Determine the [X, Y] coordinate at the center of the cell enclosing the given text.  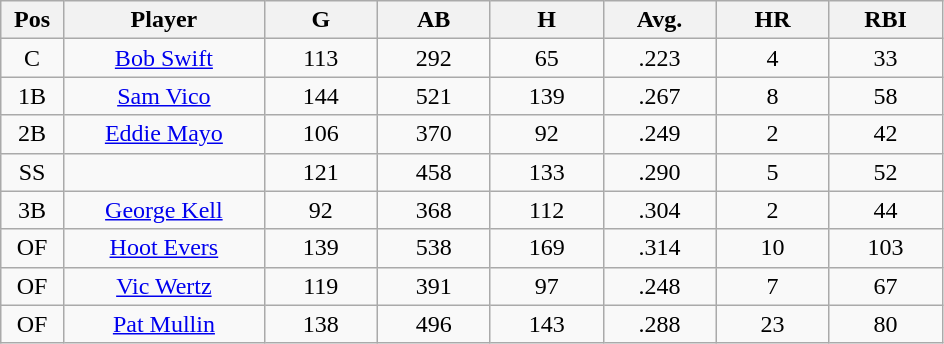
44 [886, 210]
538 [434, 248]
Bob Swift [164, 58]
58 [886, 96]
52 [886, 172]
.249 [660, 134]
121 [320, 172]
119 [320, 286]
Vic Wertz [164, 286]
.314 [660, 248]
67 [886, 286]
Eddie Mayo [164, 134]
458 [434, 172]
H [546, 20]
10 [772, 248]
Pos [32, 20]
HR [772, 20]
42 [886, 134]
SS [32, 172]
143 [546, 324]
292 [434, 58]
133 [546, 172]
.223 [660, 58]
1B [32, 96]
23 [772, 324]
3B [32, 210]
RBI [886, 20]
65 [546, 58]
.304 [660, 210]
C [32, 58]
521 [434, 96]
368 [434, 210]
Pat Mullin [164, 324]
Sam Vico [164, 96]
391 [434, 286]
8 [772, 96]
169 [546, 248]
Avg. [660, 20]
5 [772, 172]
.267 [660, 96]
112 [546, 210]
103 [886, 248]
George Kell [164, 210]
G [320, 20]
Player [164, 20]
370 [434, 134]
33 [886, 58]
.248 [660, 286]
2B [32, 134]
.288 [660, 324]
80 [886, 324]
Hoot Evers [164, 248]
106 [320, 134]
7 [772, 286]
AB [434, 20]
.290 [660, 172]
97 [546, 286]
144 [320, 96]
138 [320, 324]
496 [434, 324]
4 [772, 58]
113 [320, 58]
